Find where the given text appears and provide that cell's center as [X, Y] coordinate. 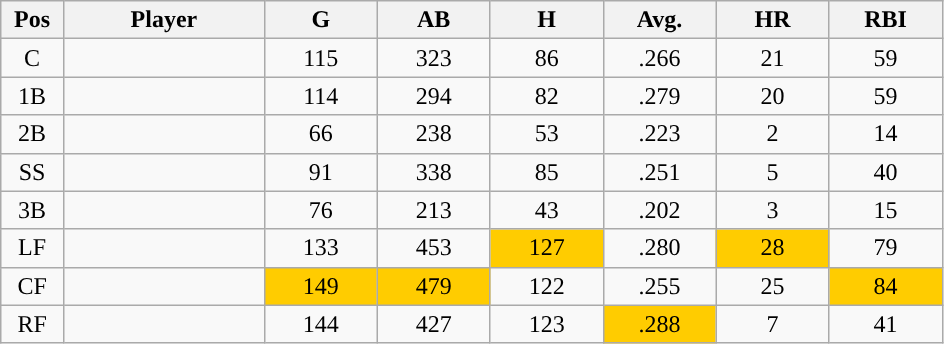
.223 [660, 134]
.279 [660, 96]
Pos [32, 20]
85 [546, 172]
21 [772, 58]
HR [772, 20]
115 [320, 58]
.202 [660, 210]
1B [32, 96]
.266 [660, 58]
AB [434, 20]
86 [546, 58]
144 [320, 324]
5 [772, 172]
294 [434, 96]
91 [320, 172]
15 [886, 210]
G [320, 20]
213 [434, 210]
RF [32, 324]
40 [886, 172]
84 [886, 286]
323 [434, 58]
3 [772, 210]
.280 [660, 248]
3B [32, 210]
LF [32, 248]
338 [434, 172]
76 [320, 210]
66 [320, 134]
133 [320, 248]
43 [546, 210]
2 [772, 134]
114 [320, 96]
82 [546, 96]
14 [886, 134]
79 [886, 248]
H [546, 20]
41 [886, 324]
149 [320, 286]
CF [32, 286]
.255 [660, 286]
7 [772, 324]
25 [772, 286]
2B [32, 134]
C [32, 58]
479 [434, 286]
.251 [660, 172]
53 [546, 134]
123 [546, 324]
127 [546, 248]
28 [772, 248]
453 [434, 248]
RBI [886, 20]
Avg. [660, 20]
Player [164, 20]
122 [546, 286]
238 [434, 134]
20 [772, 96]
427 [434, 324]
SS [32, 172]
.288 [660, 324]
